Detect which cell encompasses the target text, then output its (x, y) center coordinate. 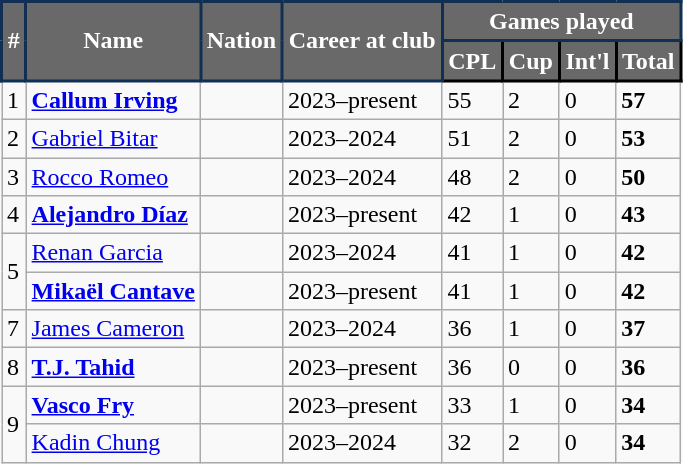
55 (472, 100)
48 (472, 177)
3 (14, 177)
CPL (472, 61)
Renan Garcia (113, 253)
Career at club (362, 42)
Nation (241, 42)
Total (648, 61)
# (14, 42)
4 (14, 215)
Name (113, 42)
9 (14, 424)
51 (472, 138)
37 (648, 329)
Callum Irving (113, 100)
57 (648, 100)
Games played (562, 22)
33 (472, 405)
Int'l (588, 61)
Gabriel Bitar (113, 138)
Alejandro Díaz (113, 215)
5 (14, 272)
Kadin Chung (113, 443)
43 (648, 215)
Cup (532, 61)
T.J. Tahid (113, 367)
Vasco Fry (113, 405)
50 (648, 177)
James Cameron (113, 329)
8 (14, 367)
Mikaël Cantave (113, 291)
32 (472, 443)
53 (648, 138)
Rocco Romeo (113, 177)
7 (14, 329)
